Identify which cell holds the provided text, then report its [X, Y] central coordinate. 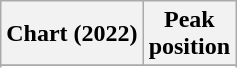
Chart (2022) [72, 34]
Peakposition [189, 34]
